Return the [X, Y] coordinate for the center point of the cell that contains the specified text.  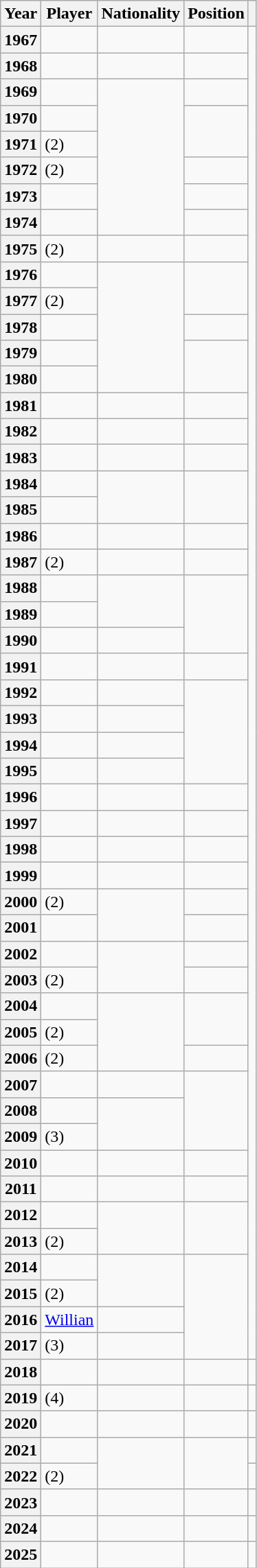
1975 [21, 248]
Year [21, 14]
Player [69, 14]
1984 [21, 484]
Position [216, 14]
1973 [21, 196]
2025 [21, 1554]
2022 [21, 1476]
1976 [21, 274]
1997 [21, 823]
1995 [21, 771]
1981 [21, 406]
1989 [21, 614]
2018 [21, 1372]
1971 [21, 144]
1967 [21, 40]
1992 [21, 692]
1974 [21, 222]
Willian [69, 1320]
1986 [21, 536]
1990 [21, 640]
2006 [21, 1058]
1988 [21, 588]
2014 [21, 1267]
2005 [21, 1032]
1979 [21, 353]
2011 [21, 1189]
2007 [21, 1084]
2012 [21, 1215]
1969 [21, 92]
2020 [21, 1424]
1978 [21, 327]
1996 [21, 797]
2015 [21, 1294]
2023 [21, 1502]
1999 [21, 876]
2013 [21, 1241]
1983 [21, 458]
1977 [21, 301]
1991 [21, 666]
2010 [21, 1163]
2021 [21, 1450]
2000 [21, 902]
1970 [21, 118]
2001 [21, 928]
2019 [21, 1398]
2003 [21, 980]
1982 [21, 432]
Nationality [141, 14]
1972 [21, 170]
1980 [21, 379]
1987 [21, 562]
2016 [21, 1320]
1985 [21, 510]
2024 [21, 1528]
2002 [21, 954]
1994 [21, 745]
2004 [21, 1006]
1993 [21, 718]
2009 [21, 1136]
2017 [21, 1346]
(4) [69, 1398]
2008 [21, 1110]
1968 [21, 66]
1998 [21, 850]
